Pinpoint the cell where the given text exists, returning its (x, y) midpoint coordinate. 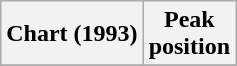
Chart (1993) (72, 34)
Peakposition (189, 34)
